Output the [x, y] coordinate of the center of the cell containing the given text.  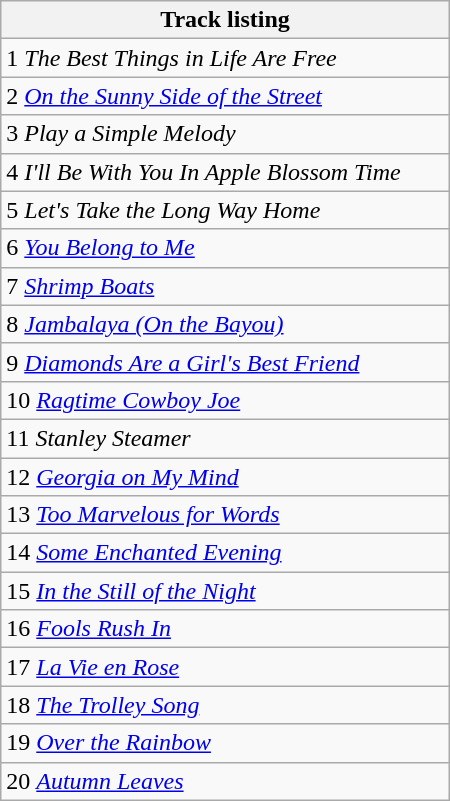
17 La Vie en Rose [225, 667]
2 On the Sunny Side of the Street [225, 96]
19 Over the Rainbow [225, 743]
12 Georgia on My Mind [225, 477]
6 You Belong to Me [225, 248]
3 Play a Simple Melody [225, 134]
20 Autumn Leaves [225, 781]
7 Shrimp Boats [225, 286]
13 Too Marvelous for Words [225, 515]
11 Stanley Steamer [225, 438]
15 In the Still of the Night [225, 591]
8 Jambalaya (On the Bayou) [225, 324]
16 Fools Rush In [225, 629]
18 The Trolley Song [225, 705]
9 Diamonds Are a Girl's Best Friend [225, 362]
Track listing [225, 20]
4 I'll Be With You In Apple Blossom Time [225, 172]
1 The Best Things in Life Are Free [225, 58]
10 Ragtime Cowboy Joe [225, 400]
14 Some Enchanted Evening [225, 553]
5 Let's Take the Long Way Home [225, 210]
